From the cell containing the given text, extract its center point as (X, Y) coordinate. 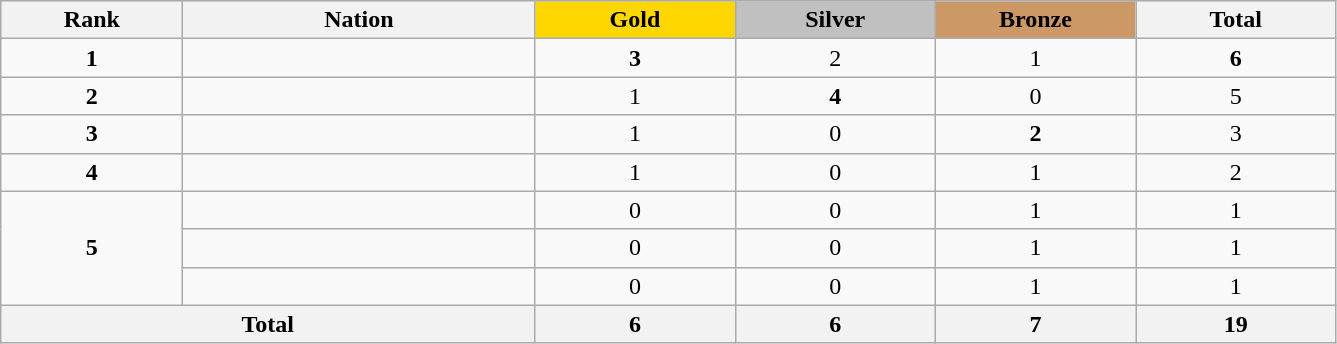
19 (1236, 324)
Nation (359, 20)
Silver (835, 20)
Bronze (1035, 20)
Rank (92, 20)
Gold (635, 20)
7 (1035, 324)
